Identify which cell holds the provided text, then report its [X, Y] central coordinate. 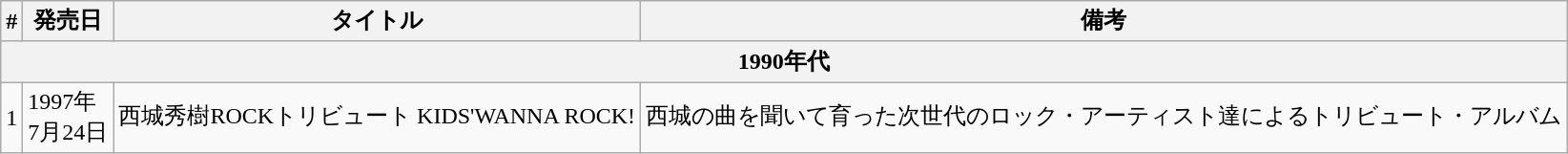
西城秀樹ROCKトリビュート KIDS'WANNA ROCK! [378, 118]
1990年代 [784, 61]
発売日 [69, 21]
1997年7月24日 [69, 118]
タイトル [378, 21]
備考 [1104, 21]
西城の曲を聞いて育った次世代のロック・アーティスト達によるトリビュート・アルバム [1104, 118]
1 [11, 118]
# [11, 21]
